Find where the given text appears and provide that cell's center as [x, y] coordinate. 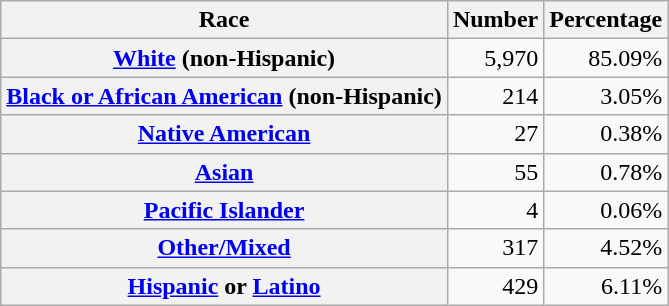
4 [495, 210]
Asian [224, 172]
429 [495, 286]
Number [495, 20]
0.06% [606, 210]
85.09% [606, 58]
0.78% [606, 172]
Race [224, 20]
Other/Mixed [224, 248]
Black or African American (non-Hispanic) [224, 96]
5,970 [495, 58]
Percentage [606, 20]
Pacific Islander [224, 210]
4.52% [606, 248]
Native American [224, 134]
6.11% [606, 286]
0.38% [606, 134]
317 [495, 248]
27 [495, 134]
214 [495, 96]
3.05% [606, 96]
Hispanic or Latino [224, 286]
White (non-Hispanic) [224, 58]
55 [495, 172]
